Pinpoint the cell where the given text exists, returning its [x, y] midpoint coordinate. 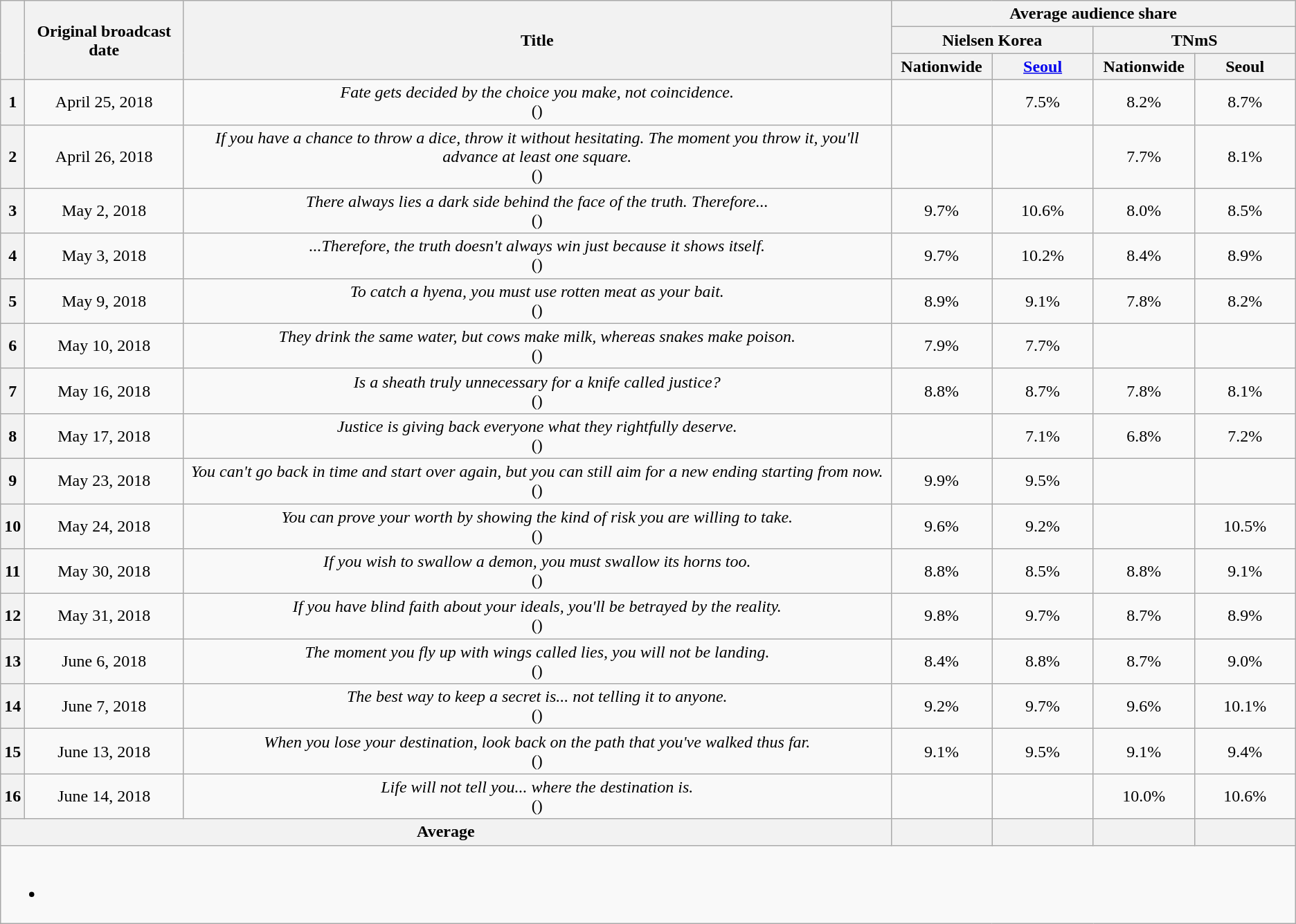
If you have blind faith about your ideals, you'll be betrayed by the reality.() [537, 616]
10.1% [1245, 706]
Average audience share [1093, 14]
2 [12, 156]
There always lies a dark side behind the face of the truth. Therefore...() [537, 210]
7.2% [1245, 436]
4 [12, 256]
May 2, 2018 [104, 210]
May 31, 2018 [104, 616]
9 [12, 480]
10.5% [1245, 526]
16 [12, 796]
3 [12, 210]
10.2% [1043, 256]
May 17, 2018 [104, 436]
1 [12, 102]
May 24, 2018 [104, 526]
14 [12, 706]
7.5% [1043, 102]
April 25, 2018 [104, 102]
...Therefore, the truth doesn't always win just because it shows itself.() [537, 256]
May 16, 2018 [104, 390]
The best way to keep a secret is... not telling it to anyone.() [537, 706]
7.9% [942, 346]
Life will not tell you... where the destination is.() [537, 796]
Fate gets decided by the choice you make, not coincidence.() [537, 102]
TNmS [1194, 40]
When you lose your destination, look back on the path that you've walked thus far.() [537, 752]
7 [12, 390]
June 6, 2018 [104, 662]
Original broadcast date [104, 40]
8 [12, 436]
8.0% [1144, 210]
June 14, 2018 [104, 796]
May 23, 2018 [104, 480]
Justice is giving back everyone what they rightfully deserve.() [537, 436]
13 [12, 662]
The moment you fly up with wings called lies, you will not be landing.() [537, 662]
Title [537, 40]
Is a sheath truly unnecessary for a knife called justice?() [537, 390]
May 3, 2018 [104, 256]
April 26, 2018 [104, 156]
9.0% [1245, 662]
6 [12, 346]
9.9% [942, 480]
June 13, 2018 [104, 752]
If you have a chance to throw a dice, throw it without hesitating. The moment you throw it, you'll advance at least one square.() [537, 156]
May 9, 2018 [104, 300]
10.0% [1144, 796]
9.4% [1245, 752]
To catch a hyena, you must use rotten meat as your bait.() [537, 300]
June 7, 2018 [104, 706]
They drink the same water, but cows make milk, whereas snakes make poison.() [537, 346]
If you wish to swallow a demon, you must swallow its horns too.() [537, 572]
7.1% [1043, 436]
15 [12, 752]
You can prove your worth by showing the kind of risk you are willing to take.() [537, 526]
Nielsen Korea [992, 40]
Average [446, 832]
10 [12, 526]
You can't go back in time and start over again, but you can still aim for a new ending starting from now.() [537, 480]
5 [12, 300]
12 [12, 616]
May 30, 2018 [104, 572]
9.8% [942, 616]
6.8% [1144, 436]
11 [12, 572]
May 10, 2018 [104, 346]
